Find where the given text appears and provide that cell's center as [X, Y] coordinate. 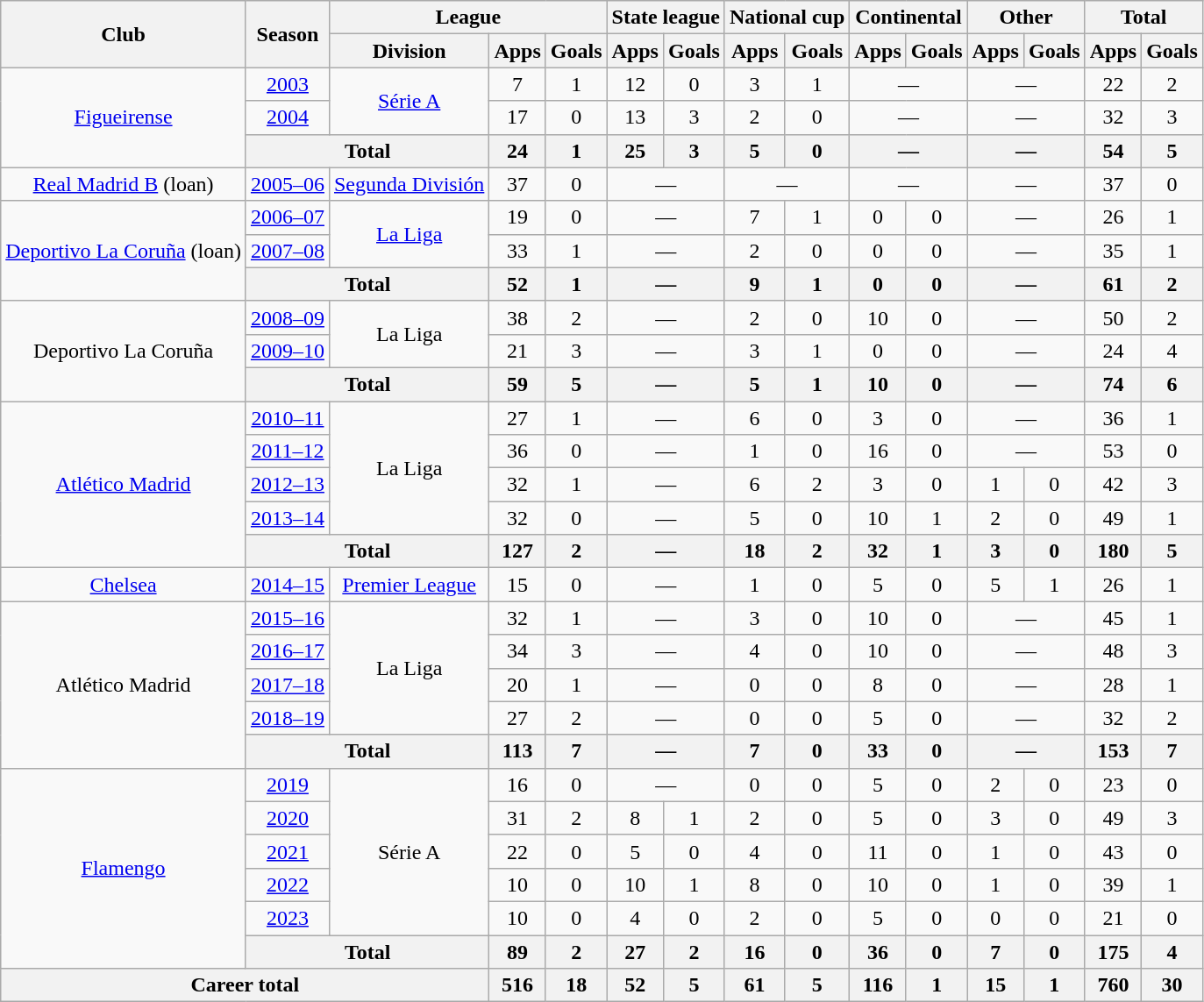
42 [1113, 485]
2007–08 [288, 251]
Other [1026, 18]
175 [1113, 951]
2020 [288, 818]
2009–10 [288, 351]
50 [1113, 317]
2023 [288, 918]
34 [517, 651]
48 [1113, 651]
2013–14 [288, 518]
2014–15 [288, 585]
Division [409, 51]
Club [124, 34]
25 [635, 151]
Real Madrid B (loan) [124, 184]
2017–18 [288, 685]
2011–12 [288, 451]
2012–13 [288, 485]
760 [1113, 985]
11 [878, 851]
54 [1113, 151]
Deportivo La Coruña [124, 351]
28 [1113, 685]
20 [517, 685]
2005–06 [288, 184]
Continental [908, 18]
30 [1172, 985]
19 [517, 217]
State league [666, 18]
2003 [288, 84]
13 [635, 117]
89 [517, 951]
74 [1113, 384]
2018–19 [288, 718]
National cup [787, 18]
31 [517, 818]
12 [635, 84]
116 [878, 985]
2004 [288, 117]
153 [1113, 751]
180 [1113, 551]
45 [1113, 618]
2019 [288, 785]
2010–11 [288, 418]
League [468, 18]
2015–16 [288, 618]
35 [1113, 251]
113 [517, 751]
2008–09 [288, 317]
2006–07 [288, 217]
Deportivo La Coruña (loan) [124, 251]
Figueirense [124, 117]
2022 [288, 885]
17 [517, 117]
Premier League [409, 585]
43 [1113, 851]
Segunda División [409, 184]
59 [517, 384]
2021 [288, 851]
127 [517, 551]
39 [1113, 885]
Flamengo [124, 868]
23 [1113, 785]
2016–17 [288, 651]
9 [754, 284]
516 [517, 985]
53 [1113, 451]
Career total [246, 985]
38 [517, 317]
Chelsea [124, 585]
Season [288, 34]
